Pinpoint the cell where the given text exists, returning its (X, Y) midpoint coordinate. 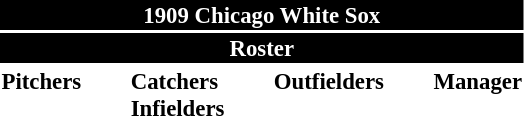
Roster (262, 48)
1909 Chicago White Sox (262, 15)
